Search for the cell housing the specified text and yield its (x, y) center coordinate. 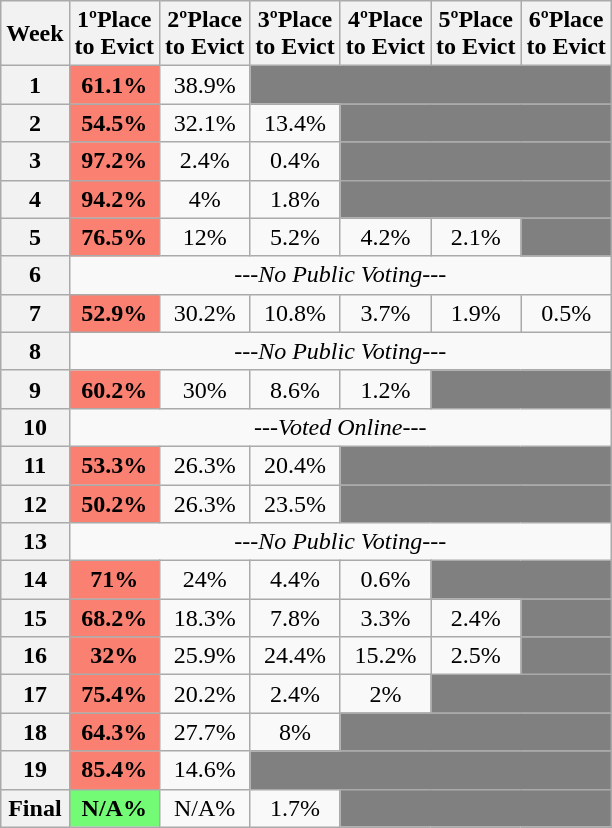
5.2% (295, 237)
15 (35, 618)
20.2% (204, 694)
8% (295, 732)
17 (35, 694)
38.9% (204, 85)
94.2% (114, 199)
0.6% (385, 580)
1.8% (295, 199)
13.4% (295, 123)
23.5% (295, 503)
97.2% (114, 161)
6ºPlaceto Evict (566, 34)
30% (204, 389)
50.2% (114, 503)
2.5% (476, 656)
53.3% (114, 465)
0.4% (295, 161)
2% (385, 694)
18 (35, 732)
68.2% (114, 618)
60.2% (114, 389)
7 (35, 313)
4% (204, 199)
4ºPlaceto Evict (385, 34)
19 (35, 770)
1.9% (476, 313)
61.1% (114, 85)
1 (35, 85)
2.1% (476, 237)
16 (35, 656)
32% (114, 656)
7.8% (295, 618)
15.2% (385, 656)
54.5% (114, 123)
8.6% (295, 389)
1.2% (385, 389)
4 (35, 199)
14 (35, 580)
85.4% (114, 770)
12 (35, 503)
76.5% (114, 237)
4.2% (385, 237)
5ºPlaceto Evict (476, 34)
9 (35, 389)
30.2% (204, 313)
2 (35, 123)
10 (35, 427)
8 (35, 351)
6 (35, 275)
Final (35, 808)
12% (204, 237)
5 (35, 237)
24.4% (295, 656)
32.1% (204, 123)
11 (35, 465)
25.9% (204, 656)
20.4% (295, 465)
4.4% (295, 580)
52.9% (114, 313)
3.7% (385, 313)
64.3% (114, 732)
18.3% (204, 618)
24% (204, 580)
10.8% (295, 313)
2ºPlaceto Evict (204, 34)
3.3% (385, 618)
Week (35, 34)
14.6% (204, 770)
---Voted Online--- (340, 427)
71% (114, 580)
13 (35, 542)
0.5% (566, 313)
75.4% (114, 694)
27.7% (204, 732)
1.7% (295, 808)
3ºPlaceto Evict (295, 34)
3 (35, 161)
1ºPlaceto Evict (114, 34)
